For the text-containing cell, return its midpoint in [X, Y] coordinate format. 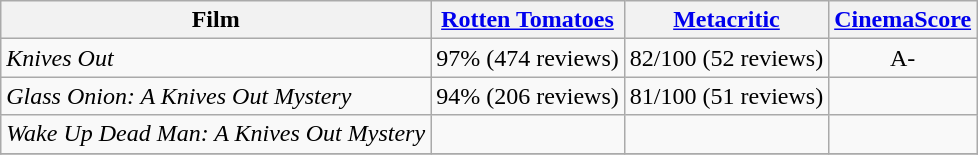
Film [216, 20]
82/100 (52 reviews) [726, 58]
97% (474 reviews) [528, 58]
Rotten Tomatoes [528, 20]
94% (206 reviews) [528, 96]
CinemaScore [903, 20]
Glass Onion: A Knives Out Mystery [216, 96]
Knives Out [216, 58]
Metacritic [726, 20]
Wake Up Dead Man: A Knives Out Mystery [216, 134]
81/100 (51 reviews) [726, 96]
A- [903, 58]
